For the text-containing cell, return its midpoint in (x, y) coordinate format. 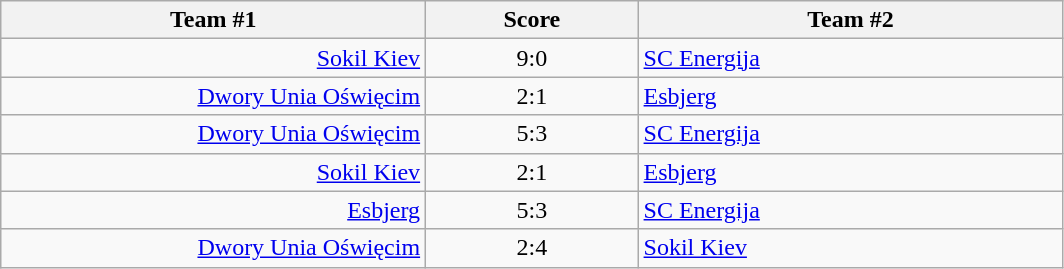
9:0 (532, 58)
Team #2 (850, 20)
Team #1 (214, 20)
Score (532, 20)
2:4 (532, 248)
